Pinpoint the cell where the given text exists, returning its [x, y] midpoint coordinate. 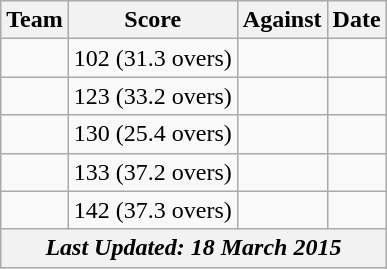
142 (37.3 overs) [152, 210]
123 (33.2 overs) [152, 96]
Date [356, 20]
133 (37.2 overs) [152, 172]
102 (31.3 overs) [152, 58]
Against [282, 20]
Score [152, 20]
Team [35, 20]
Last Updated: 18 March 2015 [194, 248]
130 (25.4 overs) [152, 134]
